Scan for the cell matching the given text and deliver its [x, y] coordinate at center. 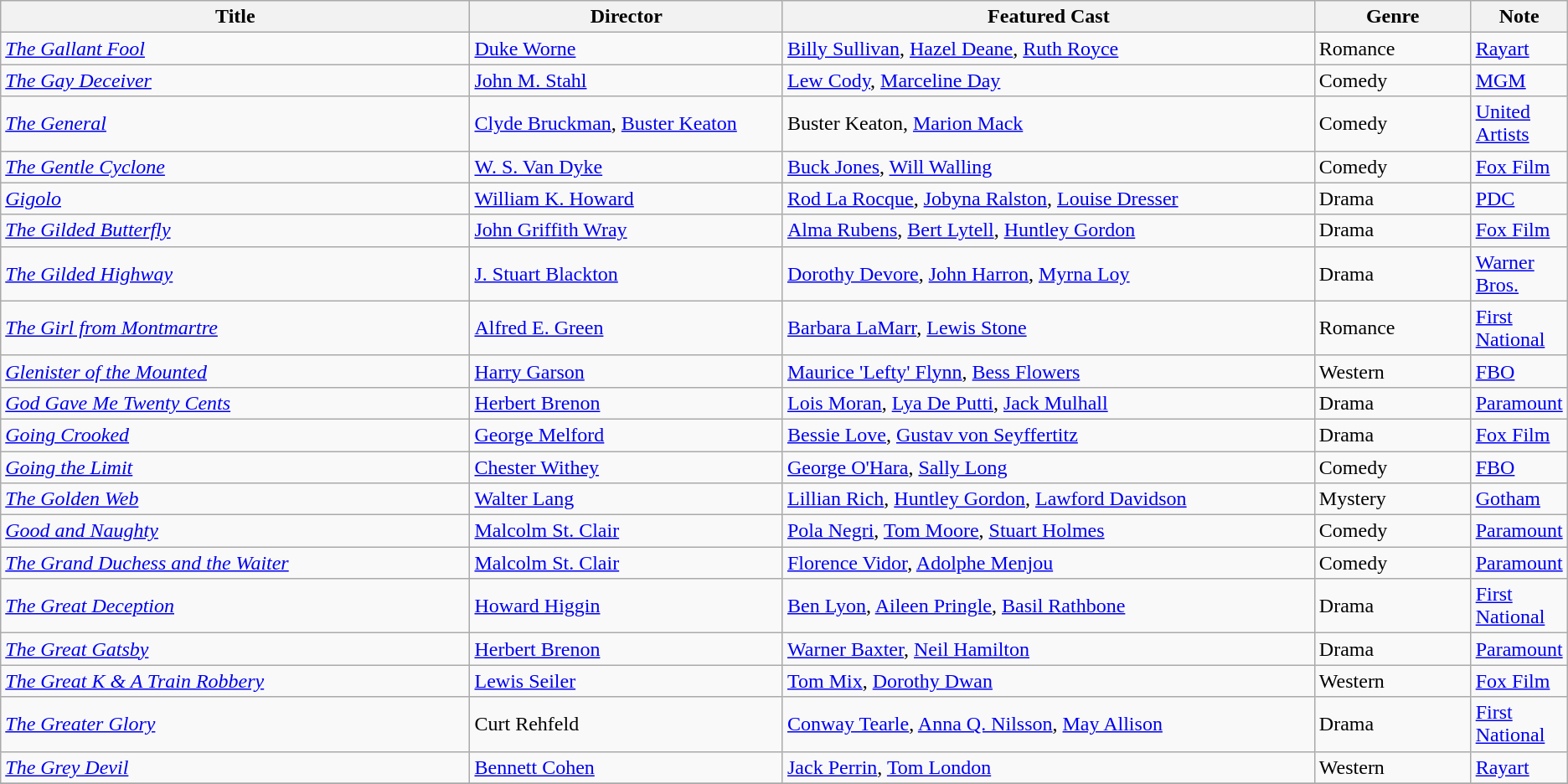
William K. Howard [627, 199]
Tom Mix, Dorothy Dwan [1049, 681]
Buck Jones, Will Walling [1049, 167]
Walter Lang [627, 499]
Pola Negri, Tom Moore, Stuart Holmes [1049, 531]
The Grand Duchess and the Waiter [235, 563]
The Gilded Butterfly [235, 230]
Ben Lyon, Aileen Pringle, Basil Rathbone [1049, 606]
Glenister of the Mounted [235, 371]
The Girl from Montmartre [235, 328]
John M. Stahl [627, 80]
Lois Moran, Lya De Putti, Jack Mulhall [1049, 403]
Featured Cast [1049, 17]
Gigolo [235, 199]
Lillian Rich, Huntley Gordon, Lawford Davidson [1049, 499]
Going the Limit [235, 467]
Gotham [1519, 499]
Mystery [1392, 499]
W. S. Van Dyke [627, 167]
John Griffith Wray [627, 230]
The Grey Devil [235, 767]
George O'Hara, Sally Long [1049, 467]
Note [1519, 17]
The Great Gatsby [235, 649]
Curt Rehfeld [627, 724]
Director [627, 17]
Warner Bros. [1519, 273]
The Gilded Highway [235, 273]
Howard Higgin [627, 606]
God Gave Me Twenty Cents [235, 403]
MGM [1519, 80]
The Gentle Cyclone [235, 167]
Clyde Bruckman, Buster Keaton [627, 124]
Rod La Rocque, Jobyna Ralston, Louise Dresser [1049, 199]
Billy Sullivan, Hazel Deane, Ruth Royce [1049, 49]
Alma Rubens, Bert Lytell, Huntley Gordon [1049, 230]
Duke Worne [627, 49]
Chester Withey [627, 467]
Title [235, 17]
Lew Cody, Marceline Day [1049, 80]
Conway Tearle, Anna Q. Nilsson, May Allison [1049, 724]
Florence Vidor, Adolphe Menjou [1049, 563]
The Great K & A Train Robbery [235, 681]
Bennett Cohen [627, 767]
Lewis Seiler [627, 681]
J. Stuart Blackton [627, 273]
The Golden Web [235, 499]
The General [235, 124]
PDC [1519, 199]
Going Crooked [235, 435]
Buster Keaton, Marion Mack [1049, 124]
Harry Garson [627, 371]
The Greater Glory [235, 724]
Warner Baxter, Neil Hamilton [1049, 649]
Dorothy Devore, John Harron, Myrna Loy [1049, 273]
The Gay Deceiver [235, 80]
Good and Naughty [235, 531]
Jack Perrin, Tom London [1049, 767]
George Melford [627, 435]
Barbara LaMarr, Lewis Stone [1049, 328]
Bessie Love, Gustav von Seyffertitz [1049, 435]
The Great Deception [235, 606]
The Gallant Fool [235, 49]
Genre [1392, 17]
United Artists [1519, 124]
Alfred E. Green [627, 328]
Maurice 'Lefty' Flynn, Bess Flowers [1049, 371]
